Scan for the cell matching the given text and deliver its [X, Y] coordinate at center. 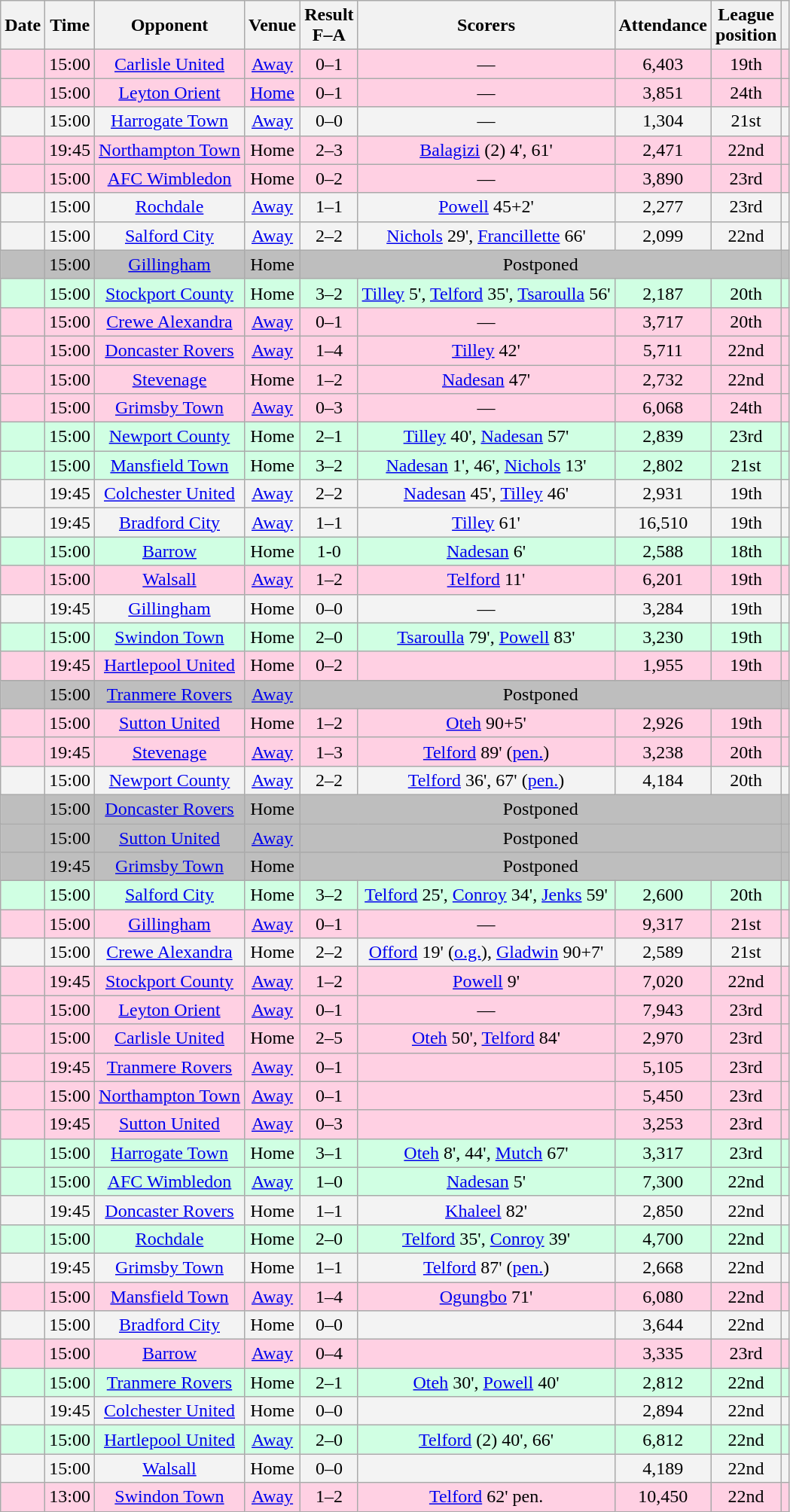
0–4 [329, 1354]
2–3 [329, 150]
Nadesan 47' [487, 379]
Tilley 5', Telford 35', Tsaroulla 56' [487, 293]
1-0 [329, 551]
Balagizi (2) 4', 61' [487, 150]
Opponent [170, 26]
3,644 [663, 1325]
2,277 [663, 207]
2,589 [663, 953]
Oteh 8', 44', Mutch 67' [487, 1153]
Oteh 90+5' [487, 723]
Leagueposition [746, 26]
5,450 [663, 1096]
4,184 [663, 780]
3,230 [663, 637]
16,510 [663, 523]
3,851 [663, 93]
1,304 [663, 121]
Nichols 29', Francillette 66' [487, 236]
7,943 [663, 1010]
2,588 [663, 551]
18th [746, 551]
2,802 [663, 465]
3,717 [663, 322]
10,450 [663, 1497]
1–3 [329, 751]
Venue [272, 26]
7,300 [663, 1181]
6,080 [663, 1296]
Telford 25', Conroy 34', Jenks 59' [487, 895]
Telford 35', Conroy 39' [487, 1239]
2,931 [663, 494]
Date [23, 26]
2,600 [663, 895]
2,839 [663, 437]
2,668 [663, 1267]
Tsaroulla 79', Powell 83' [487, 637]
3–1 [329, 1153]
Time [70, 26]
Nadesan 5' [487, 1181]
3,284 [663, 608]
6,201 [663, 580]
2,970 [663, 1038]
2,894 [663, 1411]
2–5 [329, 1038]
ResultF–A [329, 26]
2,812 [663, 1382]
6,068 [663, 408]
4,700 [663, 1239]
3,890 [663, 178]
Powell 45+2' [487, 207]
Telford 11' [487, 580]
6,403 [663, 64]
2,187 [663, 293]
3,238 [663, 751]
1,955 [663, 666]
2,732 [663, 379]
2,926 [663, 723]
4,189 [663, 1468]
3,335 [663, 1354]
Telford 87' (pen.) [487, 1267]
Ogungbo 71' [487, 1296]
Khaleel 82' [487, 1210]
Oteh 30', Powell 40' [487, 1382]
Offord 19' (o.g.), Gladwin 90+7' [487, 953]
5,105 [663, 1067]
Nadesan 45', Tilley 46' [487, 494]
Powell 9' [487, 981]
Nadesan 6' [487, 551]
Tilley 61' [487, 523]
2,850 [663, 1210]
Tilley 40', Nadesan 57' [487, 437]
1–0 [329, 1181]
3,253 [663, 1124]
Telford 36', 67' (pen.) [487, 780]
Telford 89' (pen.) [487, 751]
Scorers [487, 26]
7,020 [663, 981]
Telford (2) 40', 66' [487, 1440]
9,317 [663, 924]
3,317 [663, 1153]
Tilley 42' [487, 350]
2,099 [663, 236]
Nadesan 1', 46', Nichols 13' [487, 465]
Oteh 50', Telford 84' [487, 1038]
Telford 62' pen. [487, 1497]
5,711 [663, 350]
Attendance [663, 26]
6,812 [663, 1440]
13:00 [70, 1497]
2,471 [663, 150]
